From the cell containing the given text, extract its center point as (X, Y) coordinate. 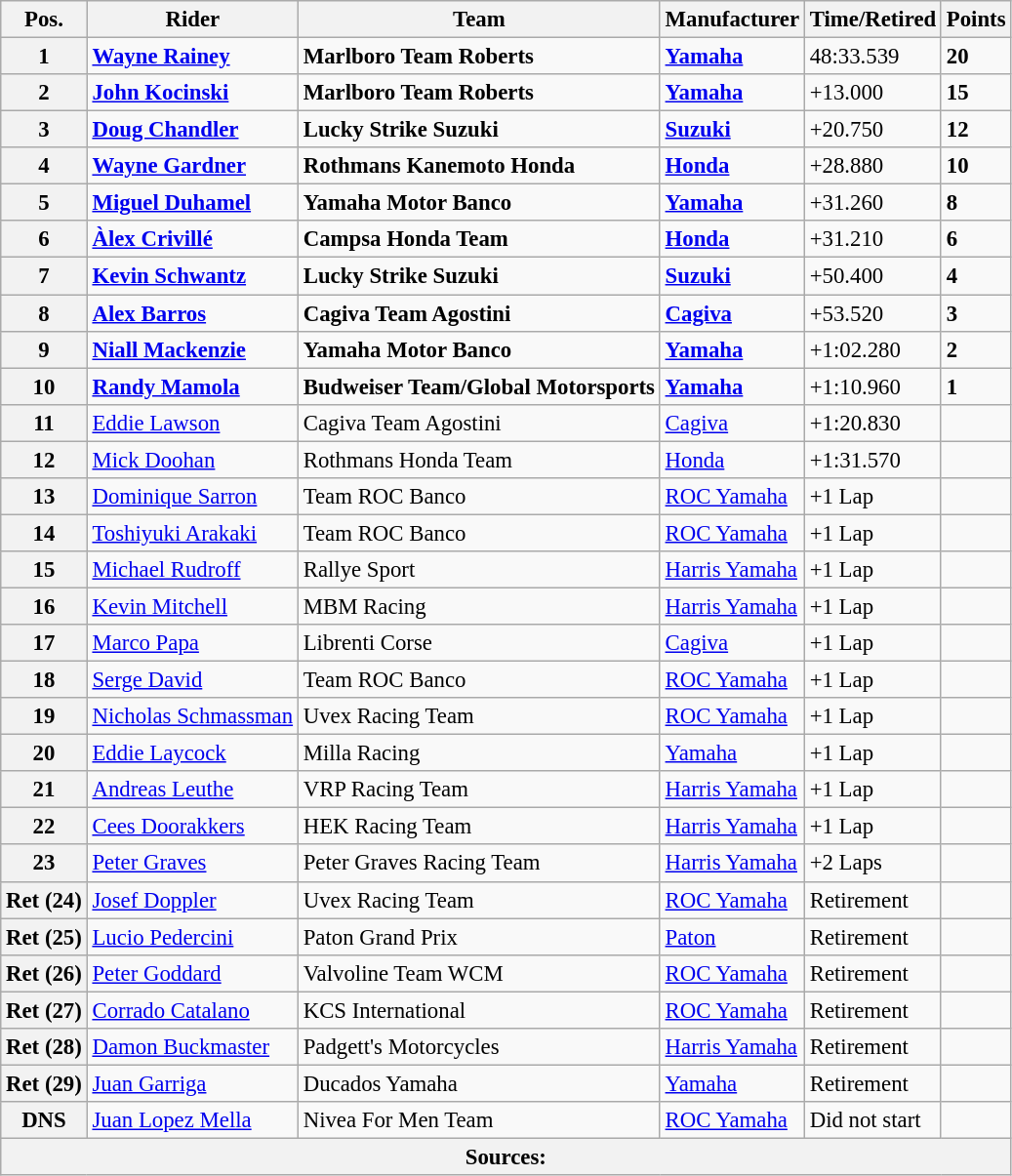
5 (44, 203)
Rider (192, 20)
21 (44, 790)
MBM Racing (478, 606)
Padgett's Motorcycles (478, 1047)
48:33.539 (872, 57)
Ret (29) (44, 1083)
+2 Laps (872, 864)
22 (44, 827)
Alex Barros (192, 313)
Mick Doohan (192, 460)
VRP Racing Team (478, 790)
23 (44, 864)
Marco Papa (192, 643)
Peter Goddard (192, 973)
DNS (44, 1120)
Did not start (872, 1120)
Peter Graves (192, 864)
16 (44, 606)
Toshiyuki Arakaki (192, 533)
Andreas Leuthe (192, 790)
Kevin Schwantz (192, 276)
Nicholas Schmassman (192, 716)
KCS International (478, 1010)
Dominique Sarron (192, 497)
Wayne Gardner (192, 166)
Rallye Sport (478, 570)
Campsa Honda Team (478, 239)
+53.520 (872, 313)
Eddie Laycock (192, 753)
Eddie Lawson (192, 423)
Lucio Pedercini (192, 937)
Peter Graves Racing Team (478, 864)
Valvoline Team WCM (478, 973)
+1:10.960 (872, 386)
+13.000 (872, 93)
Ret (24) (44, 900)
+1:20.830 (872, 423)
9 (44, 349)
Serge David (192, 680)
13 (44, 497)
Juan Garriga (192, 1083)
7 (44, 276)
Corrado Catalano (192, 1010)
Kevin Mitchell (192, 606)
17 (44, 643)
19 (44, 716)
Josef Doppler (192, 900)
Randy Mamola (192, 386)
+28.880 (872, 166)
Librenti Corse (478, 643)
Time/Retired (872, 20)
+1:31.570 (872, 460)
Juan Lopez Mella (192, 1120)
Rothmans Kanemoto Honda (478, 166)
11 (44, 423)
Ducados Yamaha (478, 1083)
Nivea For Men Team (478, 1120)
Ret (26) (44, 973)
+20.750 (872, 130)
Ret (28) (44, 1047)
14 (44, 533)
HEK Racing Team (478, 827)
Pos. (44, 20)
Niall Mackenzie (192, 349)
+1:02.280 (872, 349)
+50.400 (872, 276)
Rothmans Honda Team (478, 460)
Manufacturer (732, 20)
Ret (25) (44, 937)
John Kocinski (192, 93)
+31.210 (872, 239)
Budweiser Team/Global Motorsports (478, 386)
Àlex Crivillé (192, 239)
Milla Racing (478, 753)
Paton (732, 937)
Doug Chandler (192, 130)
Wayne Rainey (192, 57)
Michael Rudroff (192, 570)
Damon Buckmaster (192, 1047)
Paton Grand Prix (478, 937)
Cees Doorakkers (192, 827)
18 (44, 680)
Team (478, 20)
+31.260 (872, 203)
Ret (27) (44, 1010)
Miguel Duhamel (192, 203)
Sources: (506, 1156)
Points (976, 20)
